Extract the [x, y] coordinate from the center of the cell holding the provided text.  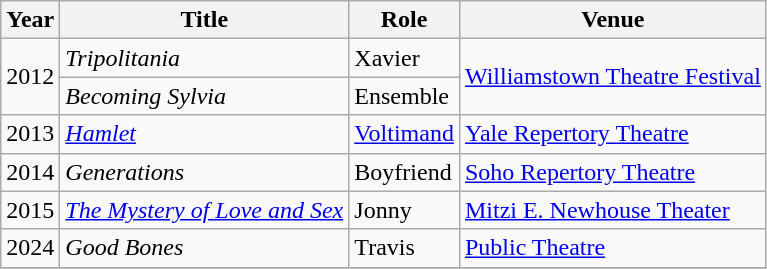
Mitzi E. Newhouse Theater [612, 210]
Jonny [404, 210]
Role [404, 20]
2012 [30, 77]
The Mystery of Love and Sex [204, 210]
2013 [30, 134]
Tripolitania [204, 58]
2014 [30, 172]
Xavier [404, 58]
2015 [30, 210]
Soho Repertory Theatre [612, 172]
Title [204, 20]
Good Bones [204, 248]
Year [30, 20]
2024 [30, 248]
Travis [404, 248]
Boyfriend [404, 172]
Generations [204, 172]
Becoming Sylvia [204, 96]
Public Theatre [612, 248]
Ensemble [404, 96]
Voltimand [404, 134]
Venue [612, 20]
Hamlet [204, 134]
Yale Repertory Theatre [612, 134]
Williamstown Theatre Festival [612, 77]
